Determine the (X, Y) coordinate at the center of the cell enclosing the given text.  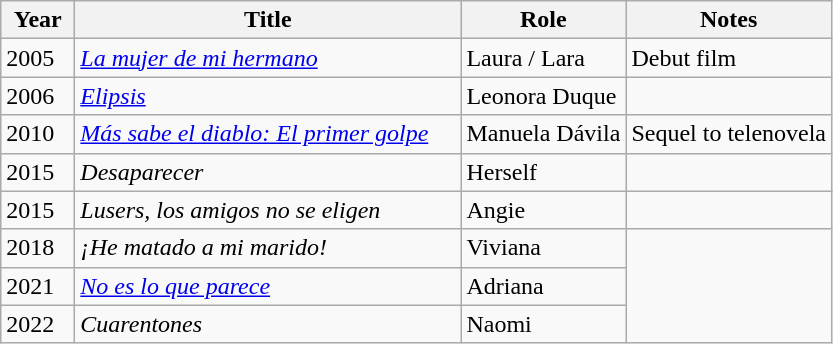
Angie (544, 210)
La mujer de mi hermano (268, 58)
Role (544, 20)
Herself (544, 172)
Lusers, los amigos no se eligen (268, 210)
Adriana (544, 286)
Laura / Lara (544, 58)
2022 (38, 324)
Desaparecer (268, 172)
No es lo que parece (268, 286)
Más sabe el diablo: El primer golpe (268, 134)
2010 (38, 134)
¡He matado a mi marido! (268, 248)
Cuarentones (268, 324)
Manuela Dávila (544, 134)
Title (268, 20)
Leonora Duque (544, 96)
Elipsis (268, 96)
Notes (729, 20)
2021 (38, 286)
Viviana (544, 248)
2018 (38, 248)
Debut film (729, 58)
Sequel to telenovela (729, 134)
Year (38, 20)
2005 (38, 58)
Naomi (544, 324)
2006 (38, 96)
